Capture the cell that displays the provided text and extract its (X, Y) central coordinate. 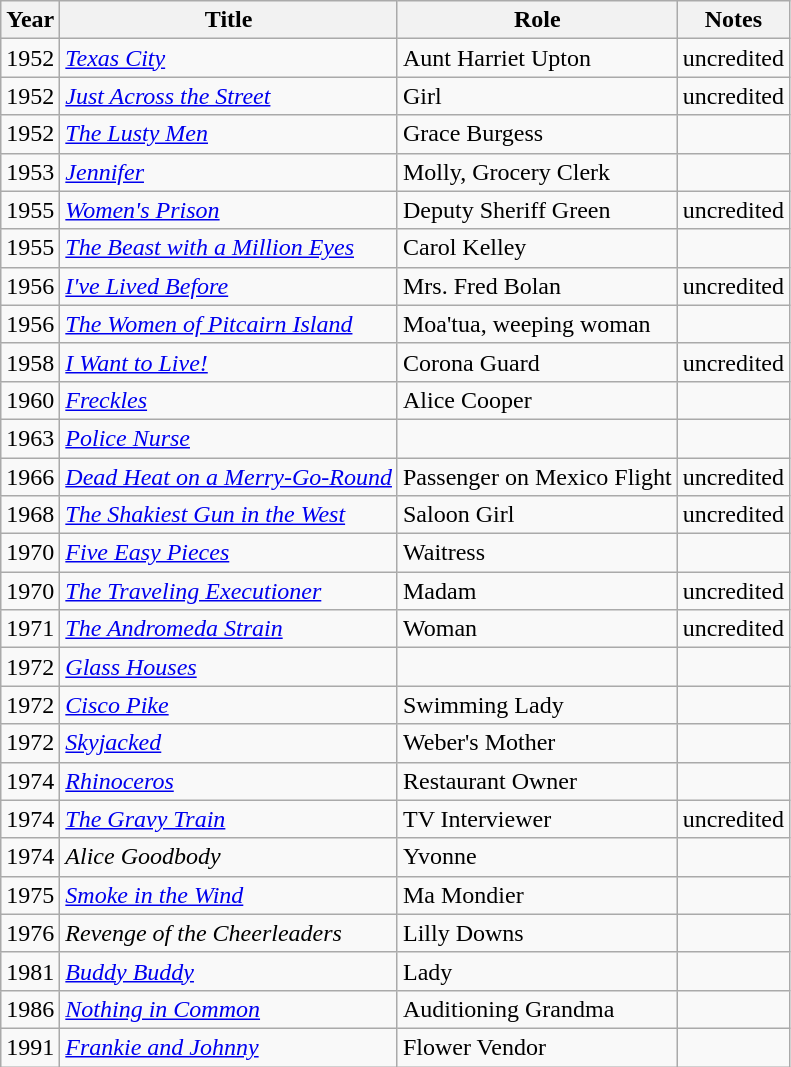
Moa'tua, weeping woman (537, 324)
Notes (733, 20)
Weber's Mother (537, 743)
The Lusty Men (229, 134)
Woman (537, 629)
Saloon Girl (537, 515)
Jennifer (229, 172)
The Women of Pitcairn Island (229, 324)
1966 (30, 477)
Cisco Pike (229, 705)
Lilly Downs (537, 933)
I've Lived Before (229, 286)
Grace Burgess (537, 134)
Alice Goodbody (229, 857)
Girl (537, 96)
Aunt Harriet Upton (537, 58)
Frankie and Johnny (229, 1047)
Freckles (229, 400)
Auditioning Grandma (537, 1009)
1971 (30, 629)
Skyjacked (229, 743)
Restaurant Owner (537, 781)
1975 (30, 895)
Yvonne (537, 857)
The Shakiest Gun in the West (229, 515)
Swimming Lady (537, 705)
Molly, Grocery Clerk (537, 172)
The Traveling Executioner (229, 591)
Rhinoceros (229, 781)
Lady (537, 971)
Ma Mondier (537, 895)
Role (537, 20)
Nothing in Common (229, 1009)
1981 (30, 971)
1963 (30, 438)
Police Nurse (229, 438)
Dead Heat on a Merry-Go-Round (229, 477)
Madam (537, 591)
1991 (30, 1047)
Year (30, 20)
1953 (30, 172)
Flower Vendor (537, 1047)
The Gravy Train (229, 819)
1968 (30, 515)
Glass Houses (229, 667)
Alice Cooper (537, 400)
The Andromeda Strain (229, 629)
TV Interviewer (537, 819)
1958 (30, 362)
Buddy Buddy (229, 971)
Title (229, 20)
1960 (30, 400)
Carol Kelley (537, 248)
Women's Prison (229, 210)
Revenge of the Cheerleaders (229, 933)
Passenger on Mexico Flight (537, 477)
Five Easy Pieces (229, 553)
The Beast with a Million Eyes (229, 248)
Corona Guard (537, 362)
Deputy Sheriff Green (537, 210)
Texas City (229, 58)
Mrs. Fred Bolan (537, 286)
1986 (30, 1009)
Waitress (537, 553)
1976 (30, 933)
I Want to Live! (229, 362)
Just Across the Street (229, 96)
Smoke in the Wind (229, 895)
